Determine the [x, y] coordinate at the center of the cell enclosing the given text.  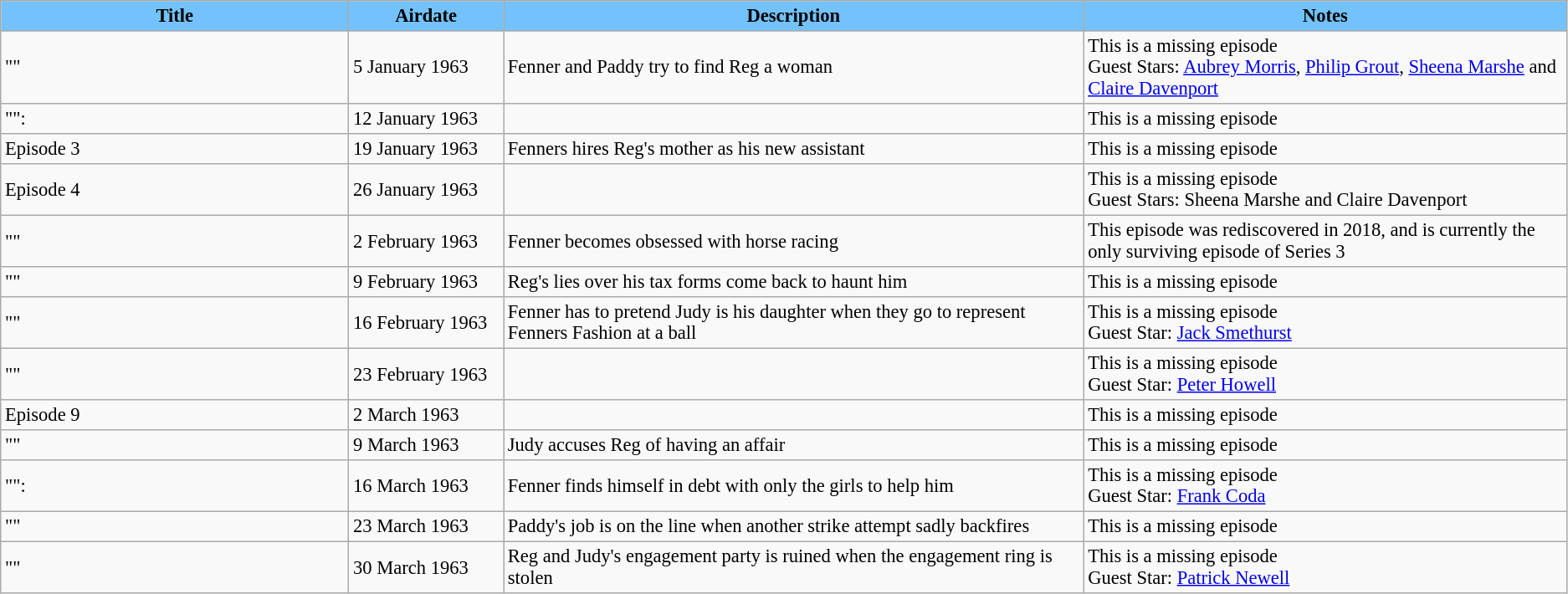
Reg and Judy's engagement party is ruined when the engagement ring is stolen [793, 567]
Episode 4 [175, 190]
2 March 1963 [427, 415]
This is a missing episodeGuest Stars: Sheena Marshe and Claire Davenport [1325, 190]
30 March 1963 [427, 567]
2 February 1963 [427, 241]
This episode was rediscovered in 2018, and is currently the only surviving episode of Series 3 [1325, 241]
23 March 1963 [427, 526]
Fenner finds himself in debt with only the girls to help him [793, 486]
This is a missing episodeGuest Stars: Aubrey Morris, Philip Grout, Sheena Marshe and Claire Davenport [1325, 67]
Judy accuses Reg of having an affair [793, 445]
Description [793, 16]
Episode 9 [175, 415]
Fenner becomes obsessed with horse racing [793, 241]
This is a missing episodeGuest Star: Frank Coda [1325, 486]
5 January 1963 [427, 67]
9 February 1963 [427, 282]
Fenner has to pretend Judy is his daughter when they go to represent Fenners Fashion at a ball [793, 323]
16 March 1963 [427, 486]
Notes [1325, 16]
Fenner and Paddy try to find Reg a woman [793, 67]
This is a missing episodeGuest Star: Patrick Newell [1325, 567]
19 January 1963 [427, 149]
Fenners hires Reg's mother as his new assistant [793, 149]
This is a missing episodeGuest Star: Jack Smethurst [1325, 323]
Episode 3 [175, 149]
9 March 1963 [427, 445]
16 February 1963 [427, 323]
This is a missing episodeGuest Star: Peter Howell [1325, 374]
Paddy's job is on the line when another strike attempt sadly backfires [793, 526]
12 January 1963 [427, 119]
Title [175, 16]
Airdate [427, 16]
23 February 1963 [427, 374]
Reg's lies over his tax forms come back to haunt him [793, 282]
26 January 1963 [427, 190]
